Search for the cell housing the specified text and yield its (X, Y) center coordinate. 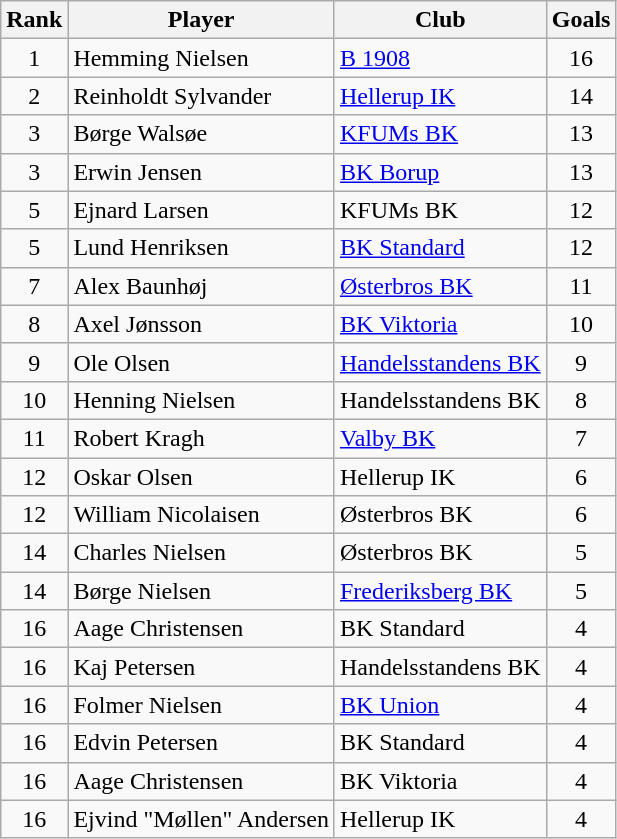
1 (34, 58)
Børge Nielsen (202, 591)
Alex Baunhøj (202, 286)
Reinholdt Sylvander (202, 96)
Ejnard Larsen (202, 210)
Frederiksberg BK (440, 591)
Folmer Nielsen (202, 705)
BK Union (440, 705)
Rank (34, 20)
Valby BK (440, 438)
Børge Walsøe (202, 134)
Goals (581, 20)
Ejvind "Møllen" Andersen (202, 819)
William Nicolaisen (202, 515)
Henning Nielsen (202, 400)
Edvin Petersen (202, 743)
Charles Nielsen (202, 553)
Player (202, 20)
Axel Jønsson (202, 324)
Club (440, 20)
Oskar Olsen (202, 477)
Erwin Jensen (202, 172)
Hemming Nielsen (202, 58)
B 1908 (440, 58)
2 (34, 96)
Robert Kragh (202, 438)
Ole Olsen (202, 362)
BK Borup (440, 172)
Kaj Petersen (202, 667)
Lund Henriksen (202, 248)
